Search for the cell housing the specified text and yield its (X, Y) center coordinate. 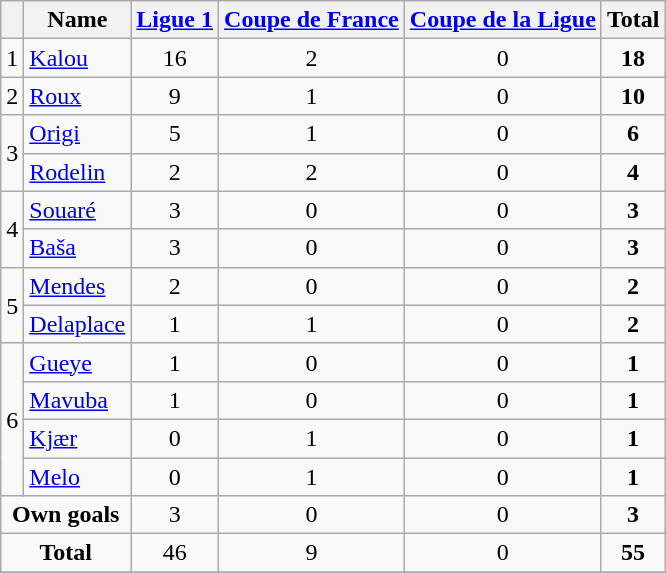
Origi (78, 134)
Mavuba (78, 400)
Own goals (66, 515)
18 (633, 58)
Roux (78, 96)
Name (78, 20)
55 (633, 553)
Coupe de France (312, 20)
10 (633, 96)
Delaplace (78, 324)
Rodelin (78, 172)
Baša (78, 248)
46 (175, 553)
Ligue 1 (175, 20)
Gueye (78, 362)
Souaré (78, 210)
Mendes (78, 286)
Coupe de la Ligue (502, 20)
Kjær (78, 438)
16 (175, 58)
Melo (78, 477)
Kalou (78, 58)
